Determine the [x, y] coordinate at the center of the cell enclosing the given text.  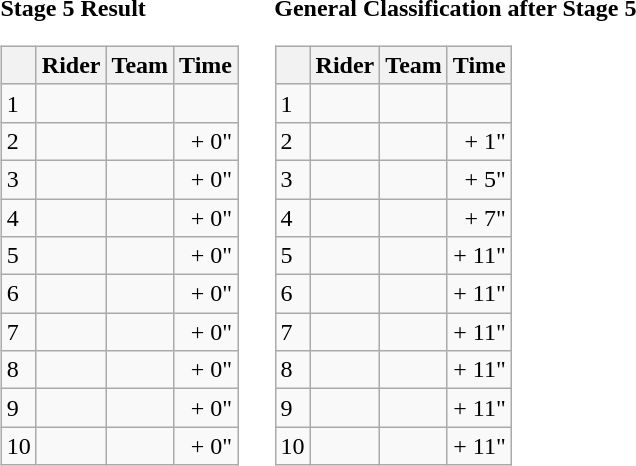
+ 7" [479, 217]
+ 1" [479, 141]
+ 5" [479, 179]
